Return the (x, y) coordinate for the center point of the cell that contains the specified text.  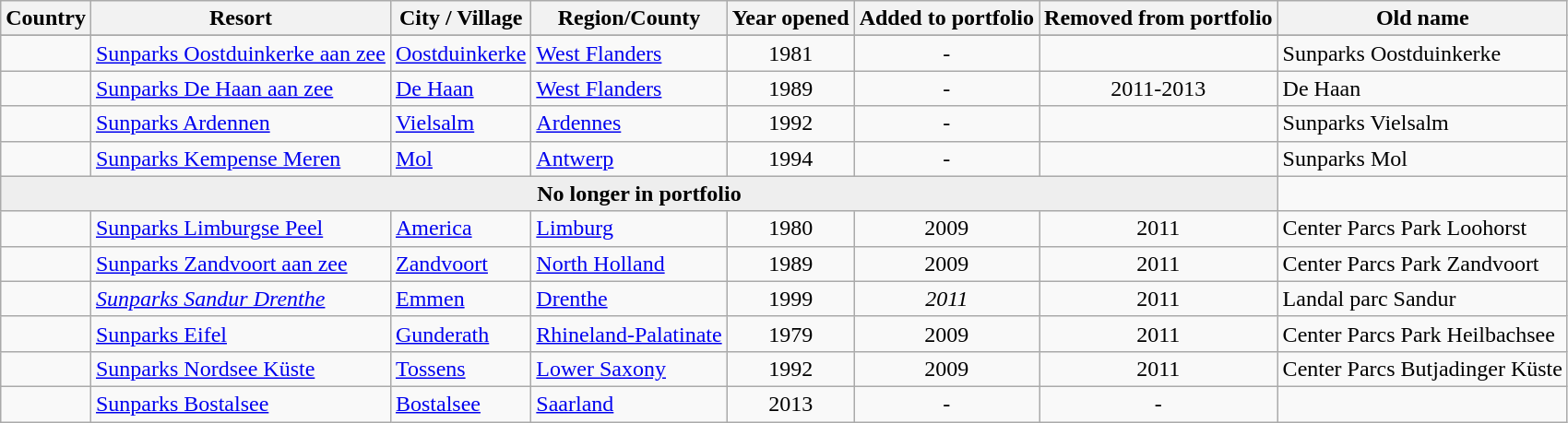
1981 (790, 53)
Sunparks Kempense Meren (240, 159)
Sunparks Oostduinkerke (1422, 53)
Limburg (629, 229)
Added to portfolio (946, 18)
Gunderath (460, 334)
Resort (240, 18)
Lower Saxony (629, 369)
Center Parcs Park Heilbachsee (1422, 334)
Saarland (629, 404)
2011-2013 (1158, 88)
1999 (790, 299)
1979 (790, 334)
Center Parcs Park Zandvoort (1422, 264)
Landal parc Sandur (1422, 299)
1980 (790, 229)
Tossens (460, 369)
Removed from portfolio (1158, 18)
Sunparks Zandvoort aan zee (240, 264)
Sunparks Eifel (240, 334)
No longer in portfolio (639, 194)
Sunparks De Haan aan zee (240, 88)
Rhineland-Palatinate (629, 334)
Sunparks Ardennen (240, 123)
Sunparks Bostalsee (240, 404)
Antwerp (629, 159)
Oostduinkerke (460, 53)
1994 (790, 159)
Sunparks Vielsalm (1422, 123)
Sunparks Sandur Drenthe (240, 299)
Sunparks Limburgse Peel (240, 229)
Old name (1422, 18)
Emmen (460, 299)
Sunparks Oostduinkerke aan zee (240, 53)
Vielsalm (460, 123)
Mol (460, 159)
Sunparks Nordsee Küste (240, 369)
Center Parcs Butjadinger Küste (1422, 369)
Region/County (629, 18)
2013 (790, 404)
Zandvoort (460, 264)
Center Parcs Park Loohorst (1422, 229)
Ardennes (629, 123)
Year opened (790, 18)
America (460, 229)
Sunparks Mol (1422, 159)
Drenthe (629, 299)
Country (46, 18)
City / Village (460, 18)
Bostalsee (460, 404)
North Holland (629, 264)
